Return [X, Y] of the center of cell containing provided text 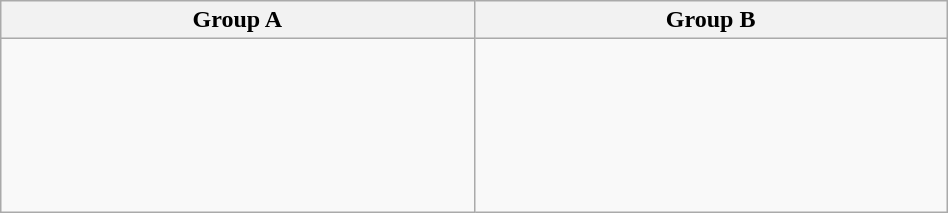
Group A [238, 20]
Group B [710, 20]
